Return the [X, Y] coordinate for the center point of the cell that contains the specified text.  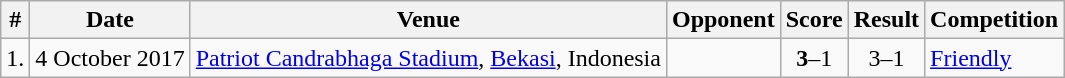
Score [814, 20]
Friendly [994, 58]
Date [110, 20]
1. [16, 58]
Patriot Candrabhaga Stadium, Bekasi, Indonesia [428, 58]
Competition [994, 20]
# [16, 20]
Result [886, 20]
4 October 2017 [110, 58]
Venue [428, 20]
Opponent [723, 20]
